Detect which cell encompasses the target text, then output its (X, Y) center coordinate. 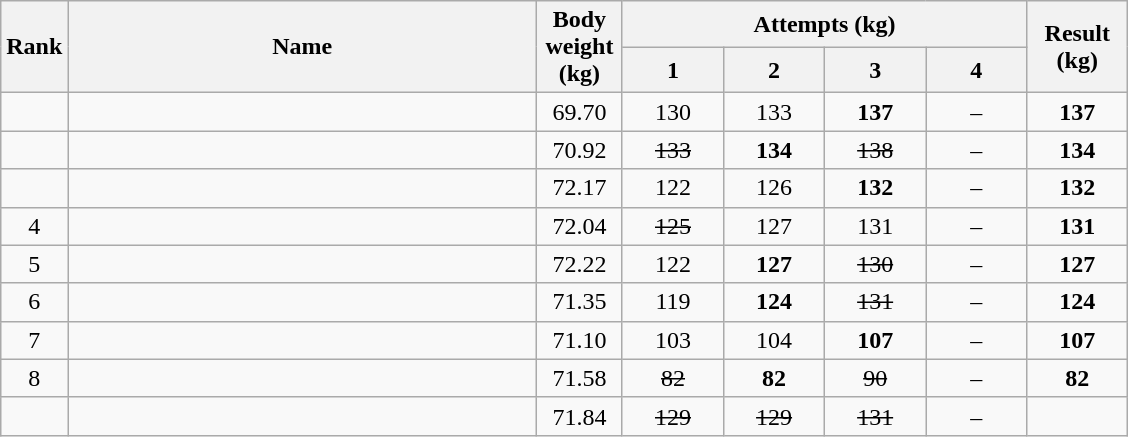
7 (34, 340)
2 (774, 70)
Body weight (kg) (579, 47)
6 (34, 302)
69.70 (579, 112)
72.17 (579, 188)
71.35 (579, 302)
126 (774, 188)
3 (876, 70)
Attempts (kg) (824, 24)
8 (34, 378)
103 (672, 340)
90 (876, 378)
138 (876, 150)
71.10 (579, 340)
72.04 (579, 226)
71.84 (579, 416)
Rank (34, 47)
1 (672, 70)
125 (672, 226)
119 (672, 302)
71.58 (579, 378)
5 (34, 264)
70.92 (579, 150)
72.22 (579, 264)
Result (kg) (1078, 47)
104 (774, 340)
Name (302, 47)
